Identify which cell holds the provided text, then report its [X, Y] central coordinate. 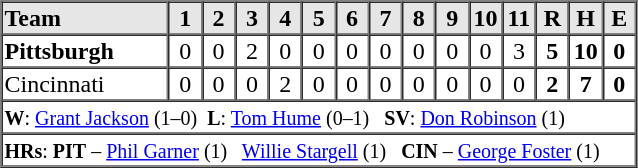
Cincinnati [86, 84]
Pittsburgh [86, 50]
H [586, 18]
8 [418, 18]
Team [86, 18]
W: Grant Jackson (1–0) L: Tom Hume (0–1) SV: Don Robinson (1) [319, 116]
E [619, 18]
HRs: PIT – Phil Garner (1) Willie Stargell (1) CIN – George Foster (1) [319, 150]
4 [286, 18]
1 [186, 18]
9 [452, 18]
R [552, 18]
6 [352, 18]
11 [518, 18]
